Extract the [x, y] coordinate from the center of the cell holding the provided text.  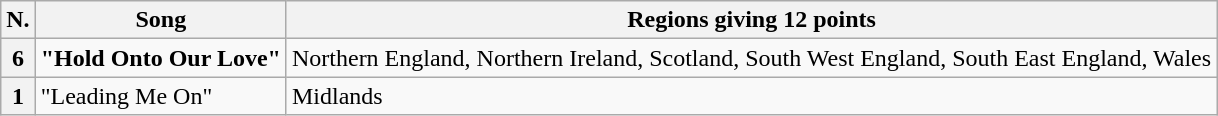
Northern England, Northern Ireland, Scotland, South West England, South East England, Wales [751, 58]
Song [160, 20]
6 [18, 58]
N. [18, 20]
1 [18, 96]
"Hold Onto Our Love" [160, 58]
"Leading Me On" [160, 96]
Midlands [751, 96]
Regions giving 12 points [751, 20]
